Output the [X, Y] coordinate of the center of the cell containing the given text.  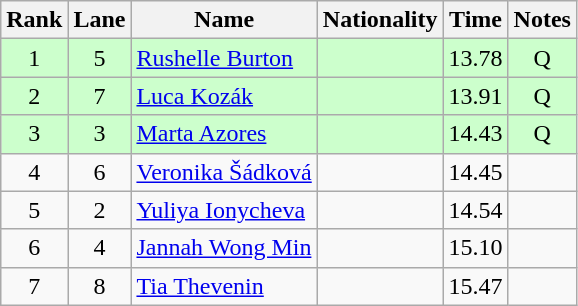
Tia Thevenin [224, 286]
8 [100, 286]
Yuliya Ionycheva [224, 210]
Lane [100, 20]
14.43 [476, 134]
Veronika Šádková [224, 172]
15.10 [476, 248]
13.91 [476, 96]
Name [224, 20]
1 [34, 58]
14.54 [476, 210]
13.78 [476, 58]
Notes [542, 20]
Marta Azores [224, 134]
Jannah Wong Min [224, 248]
14.45 [476, 172]
Rushelle Burton [224, 58]
Nationality [380, 20]
Time [476, 20]
15.47 [476, 286]
Luca Kozák [224, 96]
Rank [34, 20]
